Return [X, Y] of the center of cell containing provided text 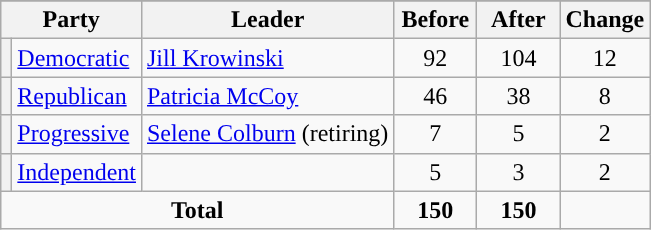
Independent [77, 172]
104 [518, 58]
Republican [77, 96]
Jill Krowinski [267, 58]
After [518, 20]
38 [518, 96]
Selene Colburn (retiring) [267, 134]
Party [72, 20]
12 [605, 58]
Change [605, 20]
3 [518, 172]
Total [198, 210]
Patricia McCoy [267, 96]
Progressive [77, 134]
Leader [267, 20]
Before [436, 20]
7 [436, 134]
46 [436, 96]
Democratic [77, 58]
92 [436, 58]
8 [605, 96]
